Detect which cell encompasses the target text, then output its (X, Y) center coordinate. 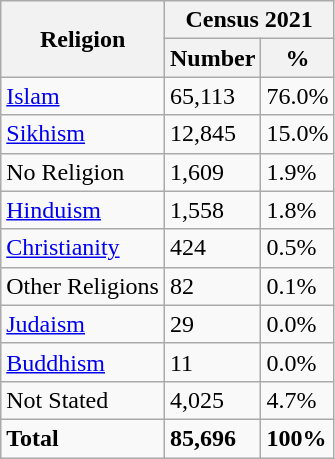
Census 2021 (248, 20)
Judaism (83, 324)
0.5% (298, 248)
11 (212, 362)
29 (212, 324)
No Religion (83, 172)
Not Stated (83, 400)
15.0% (298, 134)
4,025 (212, 400)
1.8% (298, 210)
Sikhism (83, 134)
100% (298, 438)
Religion (83, 39)
65,113 (212, 96)
Buddhism (83, 362)
% (298, 58)
12,845 (212, 134)
Christianity (83, 248)
0.1% (298, 286)
Other Religions (83, 286)
82 (212, 286)
76.0% (298, 96)
424 (212, 248)
85,696 (212, 438)
1.9% (298, 172)
Total (83, 438)
4.7% (298, 400)
Hinduism (83, 210)
1,609 (212, 172)
Islam (83, 96)
1,558 (212, 210)
Number (212, 58)
